Detect which cell encompasses the target text, then output its (x, y) center coordinate. 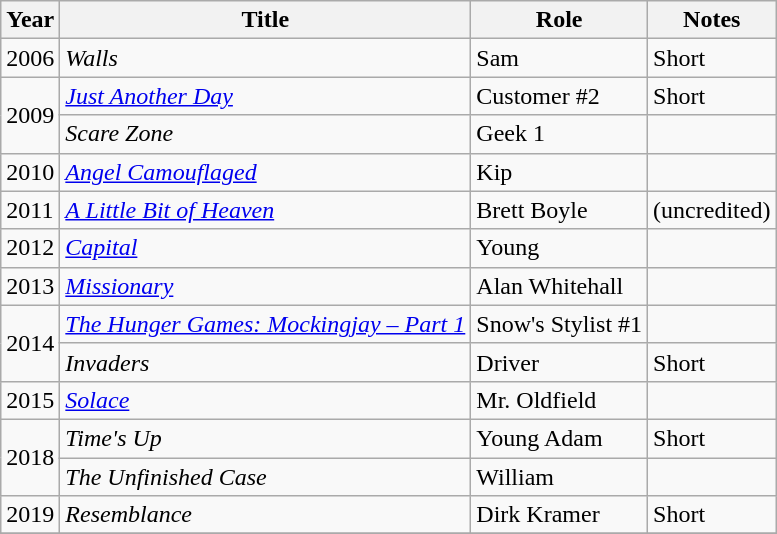
Customer #2 (560, 96)
2019 (30, 515)
Snow's Stylist #1 (560, 324)
Dirk Kramer (560, 515)
Sam (560, 58)
Kip (560, 172)
Scare Zone (266, 134)
2013 (30, 286)
2015 (30, 400)
2011 (30, 210)
Invaders (266, 362)
Brett Boyle (560, 210)
Title (266, 20)
2018 (30, 457)
2010 (30, 172)
Driver (560, 362)
2012 (30, 248)
2009 (30, 115)
Walls (266, 58)
Solace (266, 400)
Just Another Day (266, 96)
Notes (712, 20)
A Little Bit of Heaven (266, 210)
Year (30, 20)
Resemblance (266, 515)
William (560, 477)
2006 (30, 58)
Role (560, 20)
Alan Whitehall (560, 286)
Young (560, 248)
2014 (30, 343)
Time's Up (266, 438)
The Unfinished Case (266, 477)
(uncredited) (712, 210)
Young Adam (560, 438)
Capital (266, 248)
Geek 1 (560, 134)
The Hunger Games: Mockingjay – Part 1 (266, 324)
Missionary (266, 286)
Angel Camouflaged (266, 172)
Mr. Oldfield (560, 400)
